Scan for the cell matching the given text and deliver its (X, Y) coordinate at center. 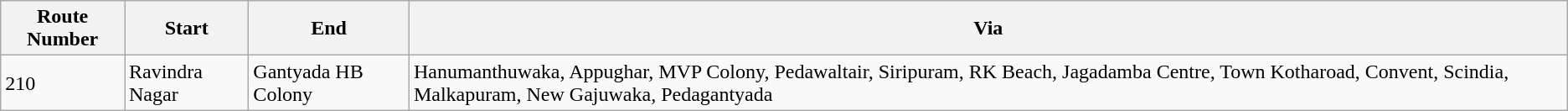
Route Number (63, 29)
End (329, 29)
Via (988, 29)
Gantyada HB Colony (329, 82)
Ravindra Nagar (186, 82)
Start (186, 29)
210 (63, 82)
